Extract the [X, Y] coordinate from the center of the cell holding the provided text.  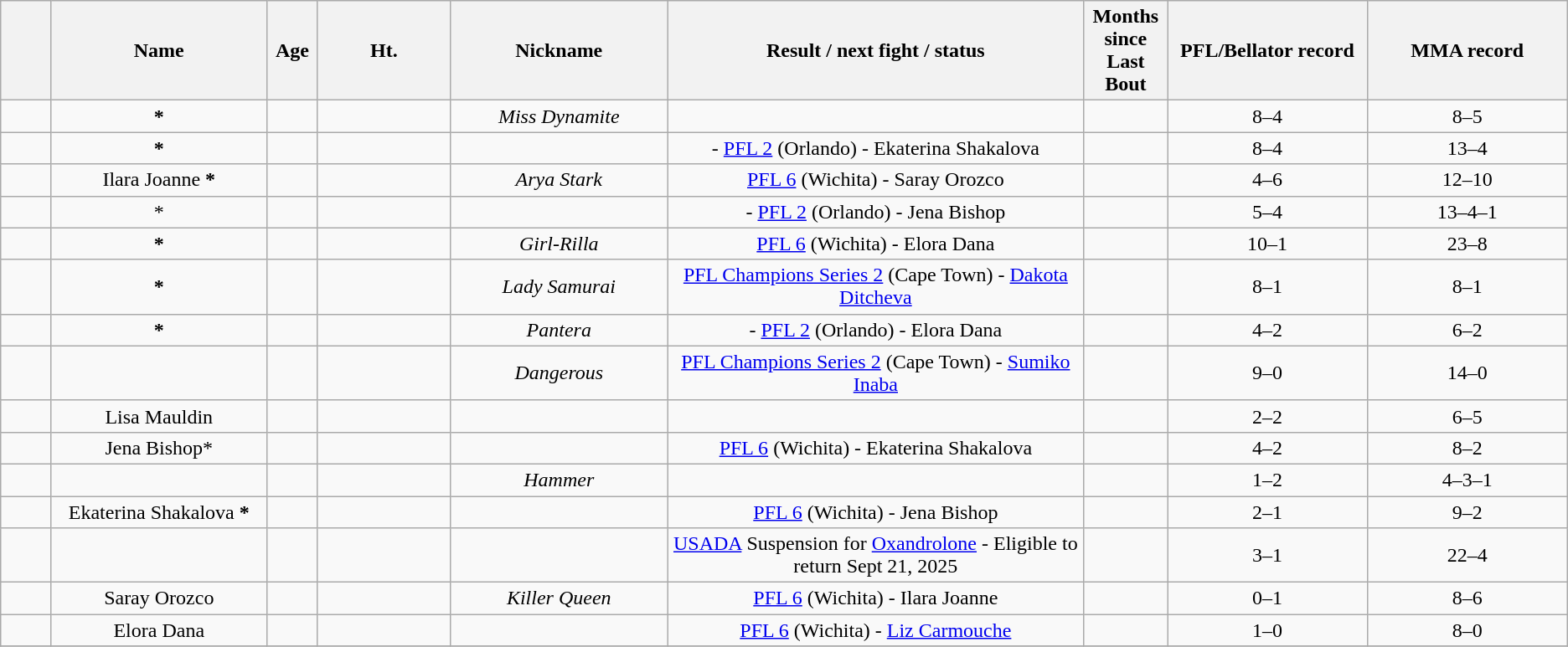
Age [292, 50]
6–5 [1467, 416]
8–0 [1467, 630]
Dangerous [560, 373]
Nickname [560, 50]
5–4 [1268, 212]
Arya Stark [560, 180]
Result / next fight / status [876, 50]
PFL 6 (Wichita) - Saray Orozco [876, 180]
2–1 [1268, 511]
Ekaterina Shakalova * [159, 511]
2–2 [1268, 416]
MMA record [1467, 50]
USADA Suspension for Oxandrolone - Eligible to return Sept 21, 2025 [876, 556]
Miss Dynamite [560, 116]
3–1 [1268, 556]
PFL 6 (Wichita) - Ekaterina Shakalova [876, 448]
0–1 [1268, 598]
- PFL 2 (Orlando) - Jena Bishop [876, 212]
Jena Bishop* [159, 448]
Pantera [560, 330]
- PFL 2 (Orlando) - Elora Dana [876, 330]
13–4–1 [1467, 212]
PFL 6 (Wichita) - Elora Dana [876, 244]
14–0 [1467, 373]
13–4 [1467, 148]
Lady Samurai [560, 286]
PFL/Bellator record [1268, 50]
Ilara Joanne * [159, 180]
Name [159, 50]
4–3–1 [1467, 480]
8–2 [1467, 448]
22–4 [1467, 556]
PFL 6 (Wichita) - Liz Carmouche [876, 630]
12–10 [1467, 180]
PFL Champions Series 2 (Cape Town) - Dakota Ditcheva [876, 286]
Ht. [384, 50]
Saray Orozco [159, 598]
8–6 [1467, 598]
- PFL 2 (Orlando) - Ekaterina Shakalova [876, 148]
1–2 [1268, 480]
9–2 [1467, 511]
6–2 [1467, 330]
1–0 [1268, 630]
Elora Dana [159, 630]
Killer Queen [560, 598]
8–5 [1467, 116]
Months since Last Bout [1126, 50]
9–0 [1268, 373]
10–1 [1268, 244]
Lisa Mauldin [159, 416]
Girl-Rilla [560, 244]
4–6 [1268, 180]
PFL 6 (Wichita) - Jena Bishop [876, 511]
23–8 [1467, 244]
PFL 6 (Wichita) - Ilara Joanne [876, 598]
PFL Champions Series 2 (Cape Town) - Sumiko Inaba [876, 373]
Hammer [560, 480]
